From the cell containing the given text, extract its center point as (x, y) coordinate. 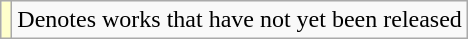
Denotes works that have not yet been released (240, 20)
